Return [X, Y] of the center of cell containing provided text 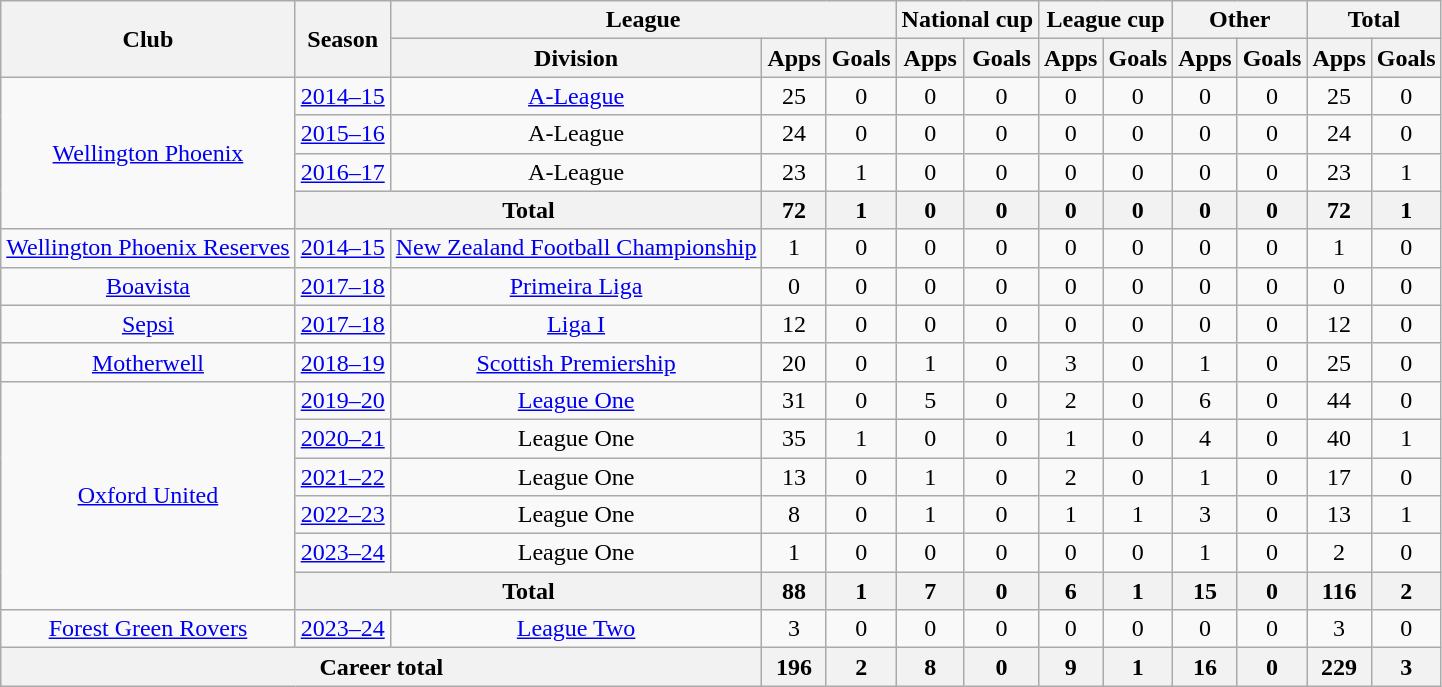
Other [1240, 20]
Primeira Liga [576, 286]
15 [1205, 591]
Motherwell [148, 362]
2018–19 [342, 362]
229 [1339, 667]
2016–17 [342, 172]
31 [794, 400]
National cup [967, 20]
Forest Green Rovers [148, 629]
Club [148, 39]
4 [1205, 438]
2021–22 [342, 477]
2020–21 [342, 438]
League [643, 20]
New Zealand Football Championship [576, 248]
44 [1339, 400]
88 [794, 591]
17 [1339, 477]
Wellington Phoenix Reserves [148, 248]
2019–20 [342, 400]
Season [342, 39]
196 [794, 667]
Liga I [576, 324]
5 [930, 400]
116 [1339, 591]
Division [576, 58]
League cup [1106, 20]
Oxford United [148, 495]
League Two [576, 629]
Career total [382, 667]
20 [794, 362]
Wellington Phoenix [148, 153]
40 [1339, 438]
16 [1205, 667]
35 [794, 438]
7 [930, 591]
Boavista [148, 286]
2015–16 [342, 134]
2022–23 [342, 515]
Sepsi [148, 324]
9 [1071, 667]
Scottish Premiership [576, 362]
